Detect which cell encompasses the target text, then output its [x, y] center coordinate. 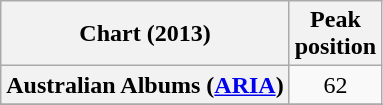
Australian Albums (ARIA) [145, 85]
Chart (2013) [145, 34]
62 [335, 85]
Peakposition [335, 34]
